Provide the [X, Y] coordinate of the cell's center where the given text is located.  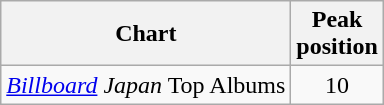
Chart [146, 34]
Peakposition [337, 34]
Billboard Japan Top Albums [146, 85]
10 [337, 85]
